Scan for the cell matching the given text and deliver its (x, y) coordinate at center. 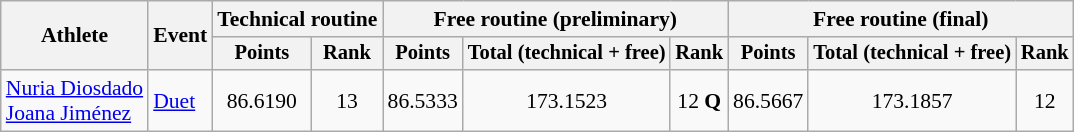
Free routine (final) (901, 19)
12 Q (699, 100)
86.5667 (768, 100)
86.5333 (423, 100)
Nuria DiosdadoJoana Jiménez (74, 100)
173.1523 (567, 100)
Athlete (74, 36)
Free routine (preliminary) (556, 19)
12 (1045, 100)
173.1857 (912, 100)
Duet (180, 100)
13 (346, 100)
Technical routine (297, 19)
86.6190 (262, 100)
Event (180, 36)
